Pinpoint the cell where the given text exists, returning its (X, Y) midpoint coordinate. 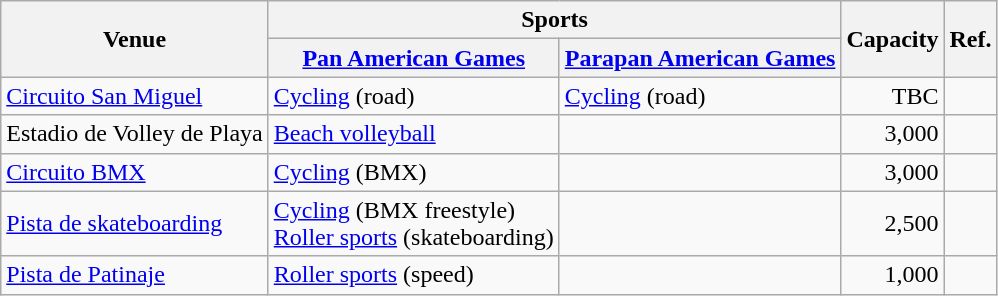
Sports (554, 20)
Cycling (BMX freestyle)Roller sports (skateboarding) (414, 224)
Roller sports (speed) (414, 275)
Circuito BMX (134, 172)
Pista de Patinaje (134, 275)
Pan American Games (414, 58)
Pista de skateboarding (134, 224)
Circuito San Miguel (134, 96)
Ref. (970, 39)
Capacity (892, 39)
Estadio de Volley de Playa (134, 134)
Cycling (BMX) (414, 172)
TBC (892, 96)
Venue (134, 39)
Beach volleyball (414, 134)
2,500 (892, 224)
Parapan American Games (700, 58)
1,000 (892, 275)
